Extract the [x, y] coordinate from the center of the cell holding the provided text.  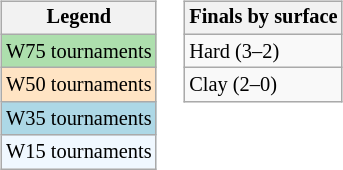
Hard (3–2) [263, 51]
W50 tournaments [78, 85]
Clay (2–0) [263, 85]
W75 tournaments [78, 51]
Legend [78, 18]
W15 tournaments [78, 152]
Finals by surface [263, 18]
W35 tournaments [78, 119]
